Find where the given text appears and provide that cell's center as [x, y] coordinate. 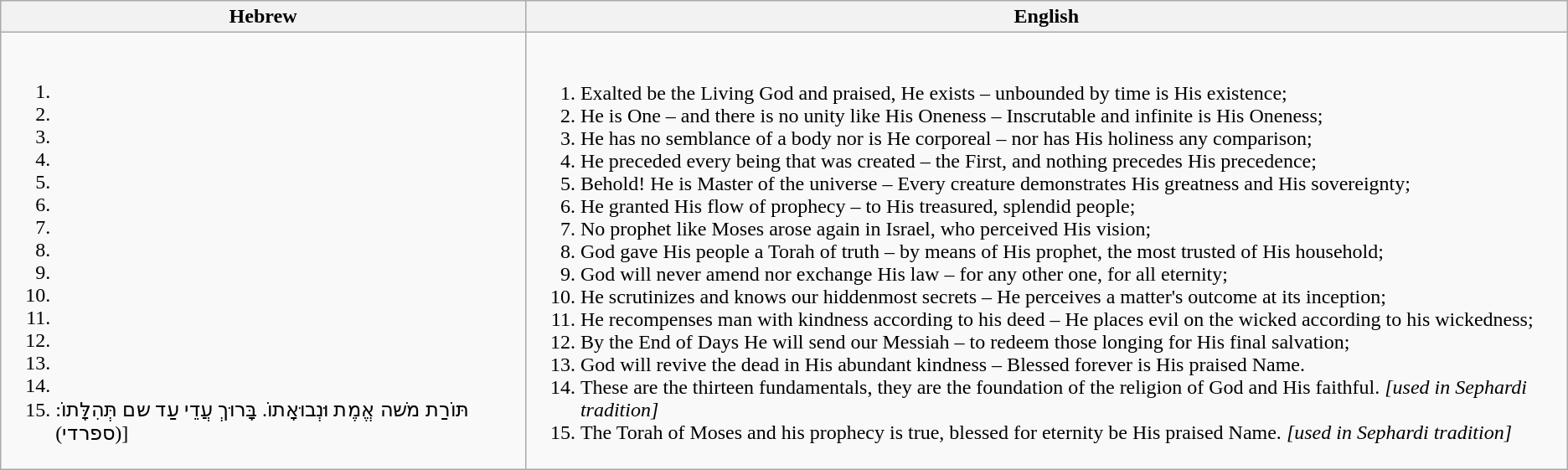
תּוֹרַת מֹשה אֱמֶת וּנְבוּאָתוֹ. בָּרוּךְ עֲדֵי עַד שם תְּהִלָּתוֹ:(ספרדי)] [263, 251]
Hebrew [263, 17]
English [1046, 17]
